Find where the given text appears and provide that cell's center as [X, Y] coordinate. 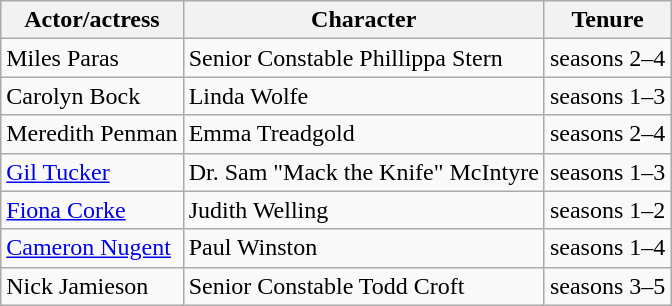
seasons 3–5 [607, 286]
Fiona Corke [92, 210]
Linda Wolfe [364, 96]
seasons 1–2 [607, 210]
Emma Treadgold [364, 134]
Character [364, 20]
Actor/actress [92, 20]
seasons 1–4 [607, 248]
Cameron Nugent [92, 248]
Nick Jamieson [92, 286]
Tenure [607, 20]
Judith Welling [364, 210]
Miles Paras [92, 58]
Paul Winston [364, 248]
Dr. Sam "Mack the Knife" McIntyre [364, 172]
Meredith Penman [92, 134]
Carolyn Bock [92, 96]
Senior Constable Phillippa Stern [364, 58]
Senior Constable Todd Croft [364, 286]
Gil Tucker [92, 172]
